Output the (x, y) coordinate of the center of the cell containing the given text.  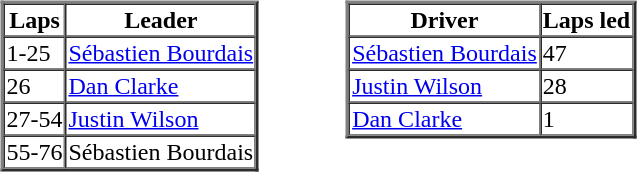
55-76 (35, 152)
Leader (160, 20)
27-54 (35, 118)
28 (586, 86)
1 (586, 118)
Driver (444, 20)
Laps (35, 20)
1-25 (35, 52)
Laps led (586, 20)
26 (35, 86)
47 (586, 52)
